Locate the cell with the specified text and output its [x, y] center coordinate. 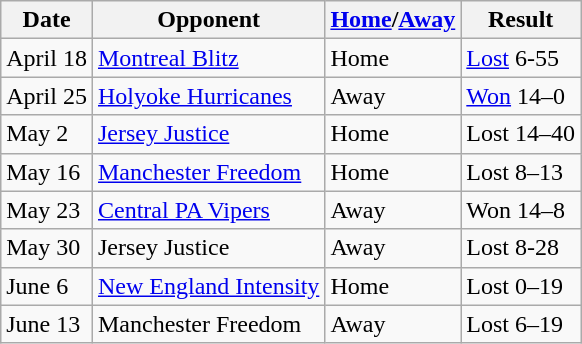
April 18 [47, 58]
May 23 [47, 210]
Montreal Blitz [208, 58]
May 2 [47, 134]
Opponent [208, 20]
Lost 6-55 [521, 58]
Lost 0–19 [521, 286]
Won 14–0 [521, 96]
Central PA Vipers [208, 210]
June 13 [47, 324]
Won 14–8 [521, 210]
Lost 8–13 [521, 172]
Home/Away [393, 20]
Date [47, 20]
Lost 8-28 [521, 248]
New England Intensity [208, 286]
May 30 [47, 248]
Lost 6–19 [521, 324]
May 16 [47, 172]
April 25 [47, 96]
Lost 14–40 [521, 134]
Holyoke Hurricanes [208, 96]
June 6 [47, 286]
Result [521, 20]
